Provide the (X, Y) coordinate of the cell's center where the given text is located.  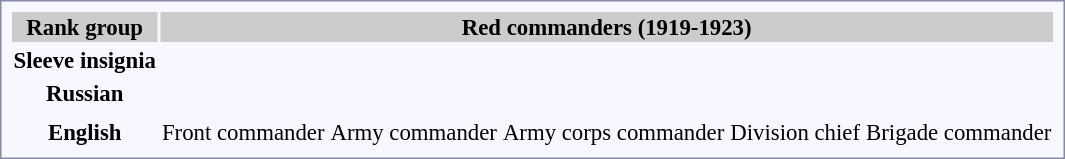
Red commanders (1919-1923) (606, 27)
English (84, 132)
Russian (84, 93)
Army corps commander (613, 132)
Division chief (796, 132)
Brigade commander (959, 132)
Rank group (84, 27)
Front commander (243, 132)
Army commander (414, 132)
Sleeve insignia (84, 60)
